Extract the (x, y) coordinate from the center of the cell holding the provided text.  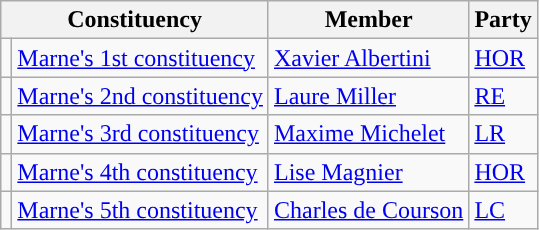
Marne's 3rd constituency (140, 134)
Member (368, 20)
RE (503, 96)
LC (503, 210)
Maxime Michelet (368, 134)
LR (503, 134)
Marne's 1st constituency (140, 58)
Lise Magnier (368, 172)
Charles de Courson (368, 210)
Constituency (135, 20)
Marne's 5th constituency (140, 210)
Party (503, 20)
Laure Miller (368, 96)
Marne's 4th constituency (140, 172)
Marne's 2nd constituency (140, 96)
Xavier Albertini (368, 58)
